Return (X, Y) of the center of cell containing provided text 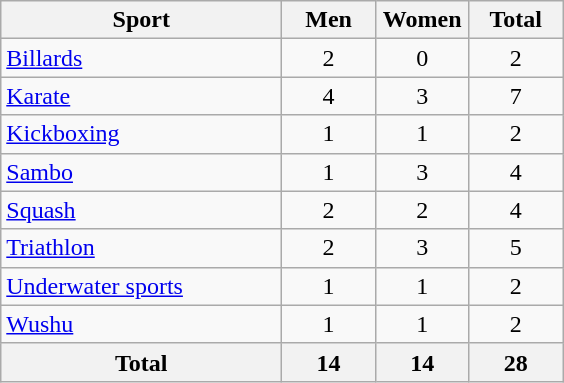
Underwater sports (142, 286)
Kickboxing (142, 134)
Triathlon (142, 248)
0 (422, 58)
Karate (142, 96)
28 (516, 362)
7 (516, 96)
Billards (142, 58)
Sambo (142, 172)
Women (422, 20)
5 (516, 248)
Squash (142, 210)
Men (329, 20)
Sport (142, 20)
Wushu (142, 324)
